From the cell containing the given text, extract its center point as [x, y] coordinate. 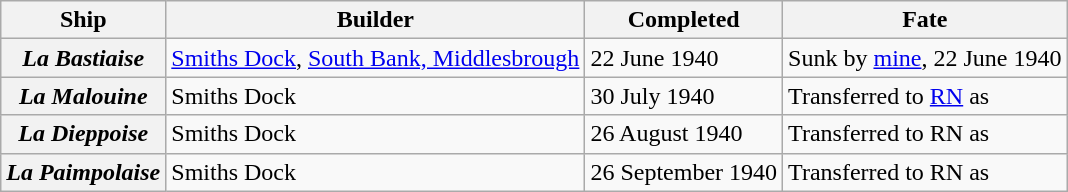
Completed [684, 20]
Fate [925, 20]
La Dieppoise [84, 134]
La Paimpolaise [84, 172]
Ship [84, 20]
22 June 1940 [684, 58]
Sunk by mine, 22 June 1940 [925, 58]
26 September 1940 [684, 172]
Smiths Dock, South Bank, Middlesbrough [376, 58]
26 August 1940 [684, 134]
La Malouine [84, 96]
Builder [376, 20]
La Bastiaise [84, 58]
30 July 1940 [684, 96]
